Find where the given text appears and provide that cell's center as (x, y) coordinate. 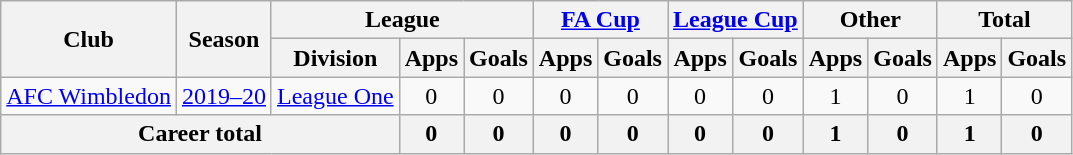
FA Cup (600, 20)
Season (224, 39)
2019–20 (224, 96)
League (402, 20)
Club (89, 39)
League One (335, 96)
Total (1004, 20)
Other (870, 20)
Division (335, 58)
AFC Wimbledon (89, 96)
League Cup (736, 20)
Career total (200, 134)
